Search for the cell housing the specified text and yield its [X, Y] center coordinate. 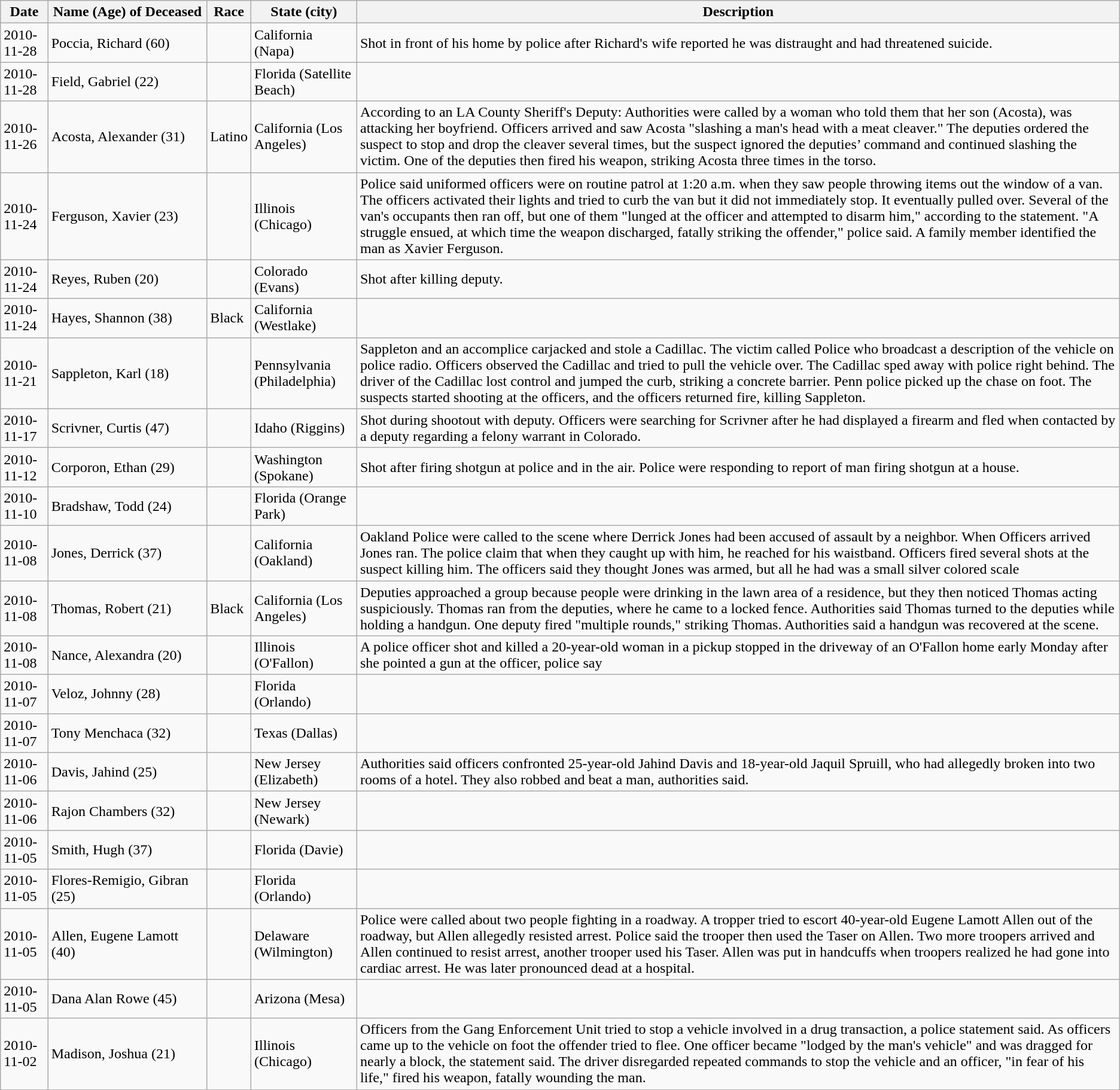
Delaware (Wilmington) [304, 944]
Florida (Davie) [304, 850]
Shot after firing shotgun at police and in the air. Police were responding to report of man firing shotgun at a house. [738, 467]
Idaho (Riggins) [304, 428]
Florida (Satellite Beach) [304, 81]
Arizona (Mesa) [304, 999]
Corporon, Ethan (29) [127, 467]
Poccia, Richard (60) [127, 43]
Shot after killing deputy. [738, 279]
Allen, Eugene Lamott (40) [127, 944]
Tony Menchaca (32) [127, 733]
Reyes, Ruben (20) [127, 279]
Dana Alan Rowe (45) [127, 999]
2010-11-12 [24, 467]
Field, Gabriel (22) [127, 81]
Davis, Jahind (25) [127, 772]
2010-11-02 [24, 1054]
State (city) [304, 12]
Colorado (Evans) [304, 279]
Sappleton, Karl (18) [127, 373]
Pennsylvania (Philadelphia) [304, 373]
New Jersey (Newark) [304, 811]
Race [229, 12]
California (Oakland) [304, 553]
New Jersey (Elizabeth) [304, 772]
Washington (Spokane) [304, 467]
Acosta, Alexander (31) [127, 136]
California (Napa) [304, 43]
Scrivner, Curtis (47) [127, 428]
Jones, Derrick (37) [127, 553]
Date [24, 12]
Bradshaw, Todd (24) [127, 506]
Nance, Alexandra (20) [127, 656]
Description [738, 12]
California (Westlake) [304, 318]
Hayes, Shannon (38) [127, 318]
Rajon Chambers (32) [127, 811]
2010-11-26 [24, 136]
Illinois (O'Fallon) [304, 656]
Thomas, Robert (21) [127, 608]
Name (Age) of Deceased [127, 12]
Shot in front of his home by police after Richard's wife reported he was distraught and had threatened suicide. [738, 43]
Ferguson, Xavier (23) [127, 216]
2010-11-10 [24, 506]
Florida (Orange Park) [304, 506]
2010-11-17 [24, 428]
Flores-Remigio, Gibran (25) [127, 889]
Madison, Joshua (21) [127, 1054]
Latino [229, 136]
Smith, Hugh (37) [127, 850]
2010-11-21 [24, 373]
Texas (Dallas) [304, 733]
Veloz, Johnny (28) [127, 694]
